Return the [X, Y] coordinate for the center point of the cell that contains the specified text.  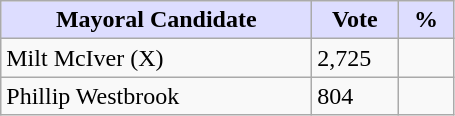
% [426, 20]
Mayoral Candidate [156, 20]
Phillip Westbrook [156, 96]
Vote [355, 20]
2,725 [355, 58]
804 [355, 96]
Milt McIver (X) [156, 58]
